Locate the cell with the specified text and output its [x, y] center coordinate. 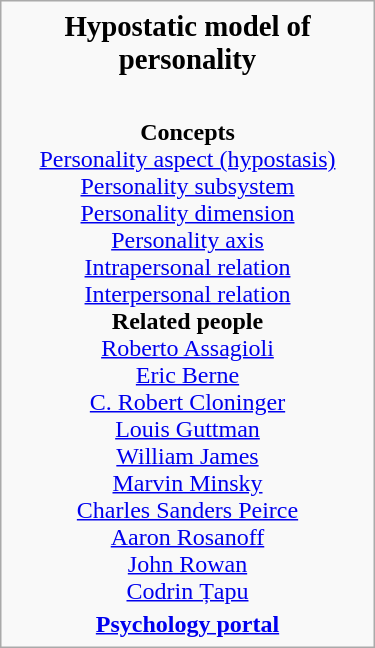
Hypostatic model of personality [187, 44]
Psychology portal [187, 624]
